Detect which cell encompasses the target text, then output its [x, y] center coordinate. 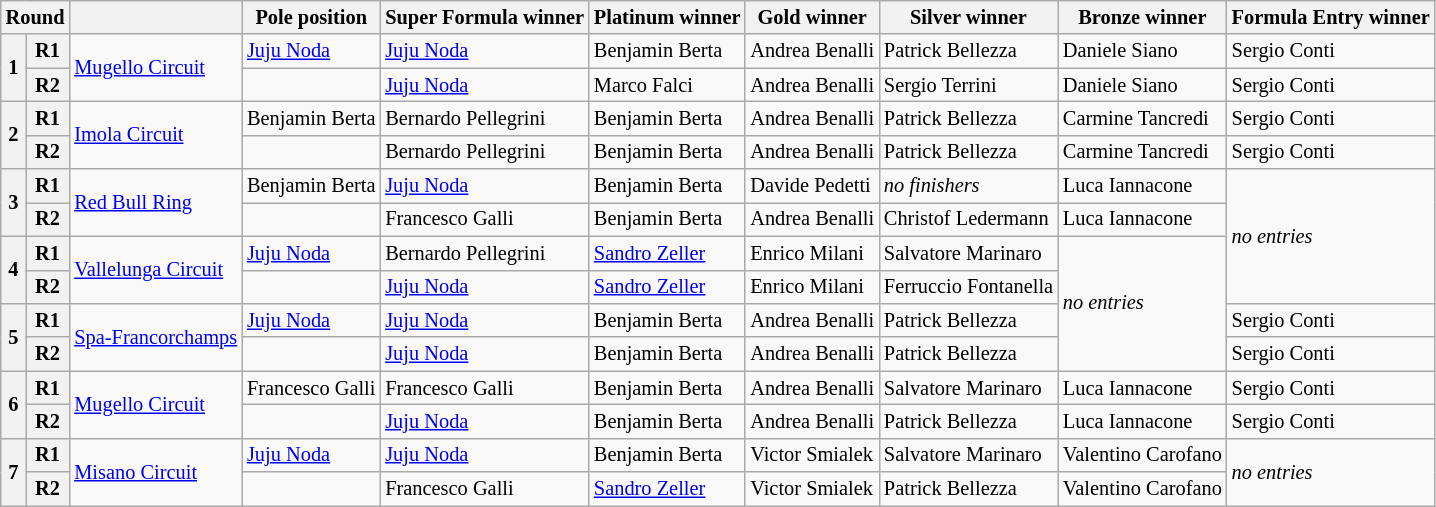
Davide Pedetti [812, 186]
Pole position [311, 17]
4 [14, 270]
Ferruccio Fontanella [968, 287]
Vallelunga Circuit [156, 270]
Round [36, 17]
Christof Ledermann [968, 219]
6 [14, 404]
Platinum winner [667, 17]
Super Formula winner [484, 17]
Formula Entry winner [1331, 17]
Bronze winner [1142, 17]
Spa-Francorchamps [156, 336]
Sergio Terrini [968, 85]
no finishers [968, 186]
7 [14, 472]
Misano Circuit [156, 472]
Silver winner [968, 17]
5 [14, 336]
2 [14, 134]
Gold winner [812, 17]
Marco Falci [667, 85]
Imola Circuit [156, 134]
1 [14, 68]
Red Bull Ring [156, 202]
3 [14, 202]
